Detect which cell encompasses the target text, then output its (x, y) center coordinate. 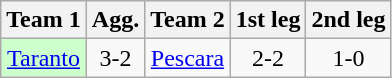
2nd leg (348, 20)
Pescara (188, 58)
Team 2 (188, 20)
Team 1 (44, 20)
2-2 (268, 58)
Taranto (44, 58)
Agg. (115, 20)
1st leg (268, 20)
3-2 (115, 58)
1-0 (348, 58)
